Return [x, y] of the center of cell containing provided text 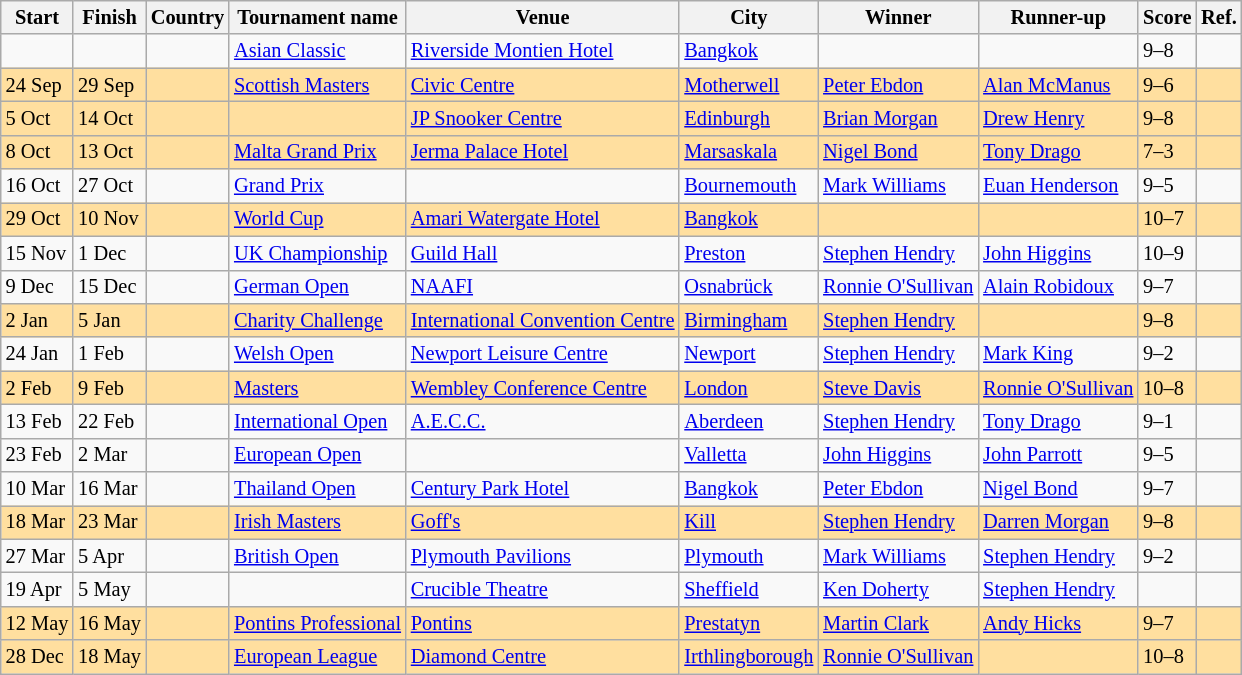
9 Dec [38, 287]
Masters [318, 388]
Pontins [543, 623]
Ken Doherty [898, 589]
10 Nov [110, 219]
9–1 [1167, 421]
18 May [110, 657]
23 Mar [110, 522]
John Parrott [1058, 455]
Charity Challenge [318, 320]
NAAFI [543, 287]
Runner-up [1058, 17]
Steve Davis [898, 388]
London [748, 388]
24 Sep [38, 85]
16 Oct [38, 186]
International Open [318, 421]
European Open [318, 455]
Start [38, 17]
Grand Prix [318, 186]
13 Oct [110, 152]
Preston [748, 253]
19 Apr [38, 589]
British Open [318, 556]
22 Feb [110, 421]
Score [1167, 17]
Plymouth [748, 556]
JP Snooker Centre [543, 118]
Euan Henderson [1058, 186]
2 Mar [110, 455]
Country [188, 17]
29 Oct [38, 219]
Diamond Centre [543, 657]
18 Mar [38, 522]
Century Park Hotel [543, 489]
Irish Masters [318, 522]
Finish [110, 17]
UK Championship [318, 253]
9–6 [1167, 85]
16 Mar [110, 489]
5 May [110, 589]
Thailand Open [318, 489]
Brian Morgan [898, 118]
16 May [110, 623]
Alain Robidoux [1058, 287]
5 Jan [110, 320]
Kill [748, 522]
A.E.C.C. [543, 421]
City [748, 17]
5 Oct [38, 118]
Tournament name [318, 17]
28 Dec [38, 657]
1 Dec [110, 253]
Alan McManus [1058, 85]
2 Feb [38, 388]
24 Jan [38, 354]
10–7 [1167, 219]
12 May [38, 623]
Welsh Open [318, 354]
European League [318, 657]
23 Feb [38, 455]
Drew Henry [1058, 118]
International Convention Centre [543, 320]
7–3 [1167, 152]
27 Mar [38, 556]
Edinburgh [748, 118]
Venue [543, 17]
Asian Classic [318, 51]
Newport [748, 354]
13 Feb [38, 421]
14 Oct [110, 118]
Scottish Masters [318, 85]
Motherwell [748, 85]
5 Apr [110, 556]
8 Oct [38, 152]
Marsaskala [748, 152]
Aberdeen [748, 421]
Osnabrück [748, 287]
Bournemouth [748, 186]
15 Nov [38, 253]
9 Feb [110, 388]
29 Sep [110, 85]
Winner [898, 17]
Pontins Professional [318, 623]
Irthlingborough [748, 657]
Birmingham [748, 320]
Riverside Montien Hotel [543, 51]
Andy Hicks [1058, 623]
Mark King [1058, 354]
Malta Grand Prix [318, 152]
Goff's [543, 522]
Jerma Palace Hotel [543, 152]
Civic Centre [543, 85]
1 Feb [110, 354]
27 Oct [110, 186]
Amari Watergate Hotel [543, 219]
Wembley Conference Centre [543, 388]
Valletta [748, 455]
Newport Leisure Centre [543, 354]
Crucible Theatre [543, 589]
10 Mar [38, 489]
Plymouth Pavilions [543, 556]
German Open [318, 287]
15 Dec [110, 287]
Ref. [1218, 17]
World Cup [318, 219]
Prestatyn [748, 623]
Martin Clark [898, 623]
Sheffield [748, 589]
2 Jan [38, 320]
Guild Hall [543, 253]
Darren Morgan [1058, 522]
10–9 [1167, 253]
